Output the (x, y) coordinate of the center of the cell containing the given text.  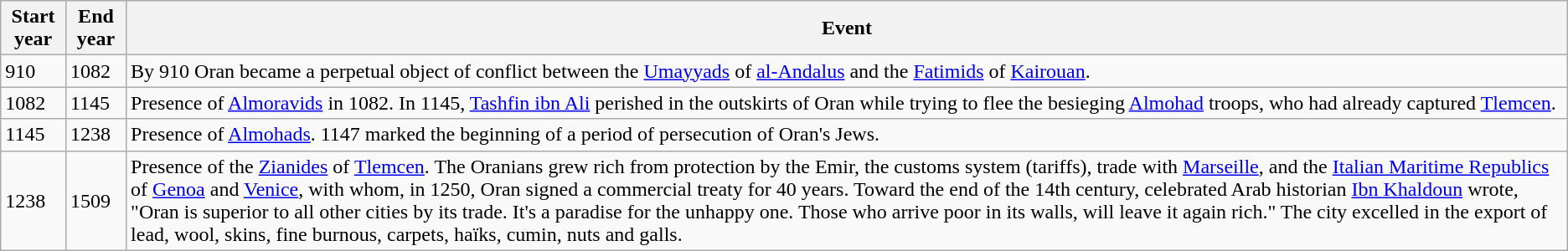
1509 (95, 201)
Start year (34, 28)
By 910 Oran became a perpetual object of conflict between the Umayyads of al-Andalus and the Fatimids of Kairouan. (848, 71)
Presence of Almohads. 1147 marked the beginning of a period of persecution of Oran's Jews. (848, 135)
Event (848, 28)
910 (34, 71)
End year (95, 28)
